Determine the [x, y] coordinate at the center of the cell enclosing the given text.  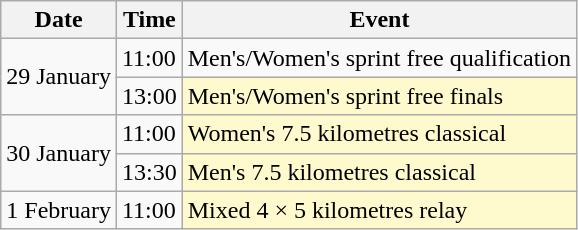
Date [59, 20]
Event [379, 20]
1 February [59, 210]
Time [149, 20]
Men's 7.5 kilometres classical [379, 172]
13:00 [149, 96]
Women's 7.5 kilometres classical [379, 134]
29 January [59, 77]
Mixed 4 × 5 kilometres relay [379, 210]
13:30 [149, 172]
Men's/Women's sprint free qualification [379, 58]
30 January [59, 153]
Men's/Women's sprint free finals [379, 96]
